Return the (x, y) coordinate for the center point of the cell that contains the specified text.  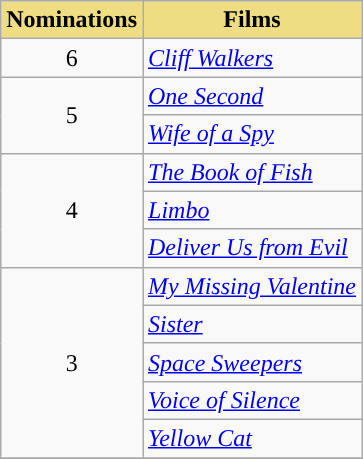
Cliff Walkers (252, 58)
Limbo (252, 210)
Space Sweepers (252, 362)
Voice of Silence (252, 400)
Deliver Us from Evil (252, 248)
Films (252, 20)
4 (72, 210)
One Second (252, 96)
Yellow Cat (252, 438)
Nominations (72, 20)
3 (72, 362)
Wife of a Spy (252, 134)
Sister (252, 324)
My Missing Valentine (252, 286)
6 (72, 58)
The Book of Fish (252, 172)
5 (72, 115)
